Find where the given text appears and provide that cell's center as [x, y] coordinate. 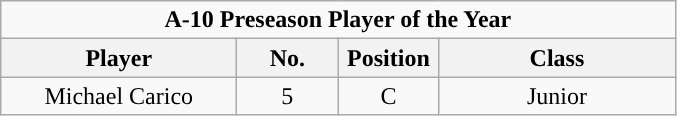
5 [288, 96]
Player [119, 58]
Class [557, 58]
Position [388, 58]
Junior [557, 96]
C [388, 96]
No. [288, 58]
Michael Carico [119, 96]
A-10 Preseason Player of the Year [338, 20]
